Detect which cell encompasses the target text, then output its (x, y) center coordinate. 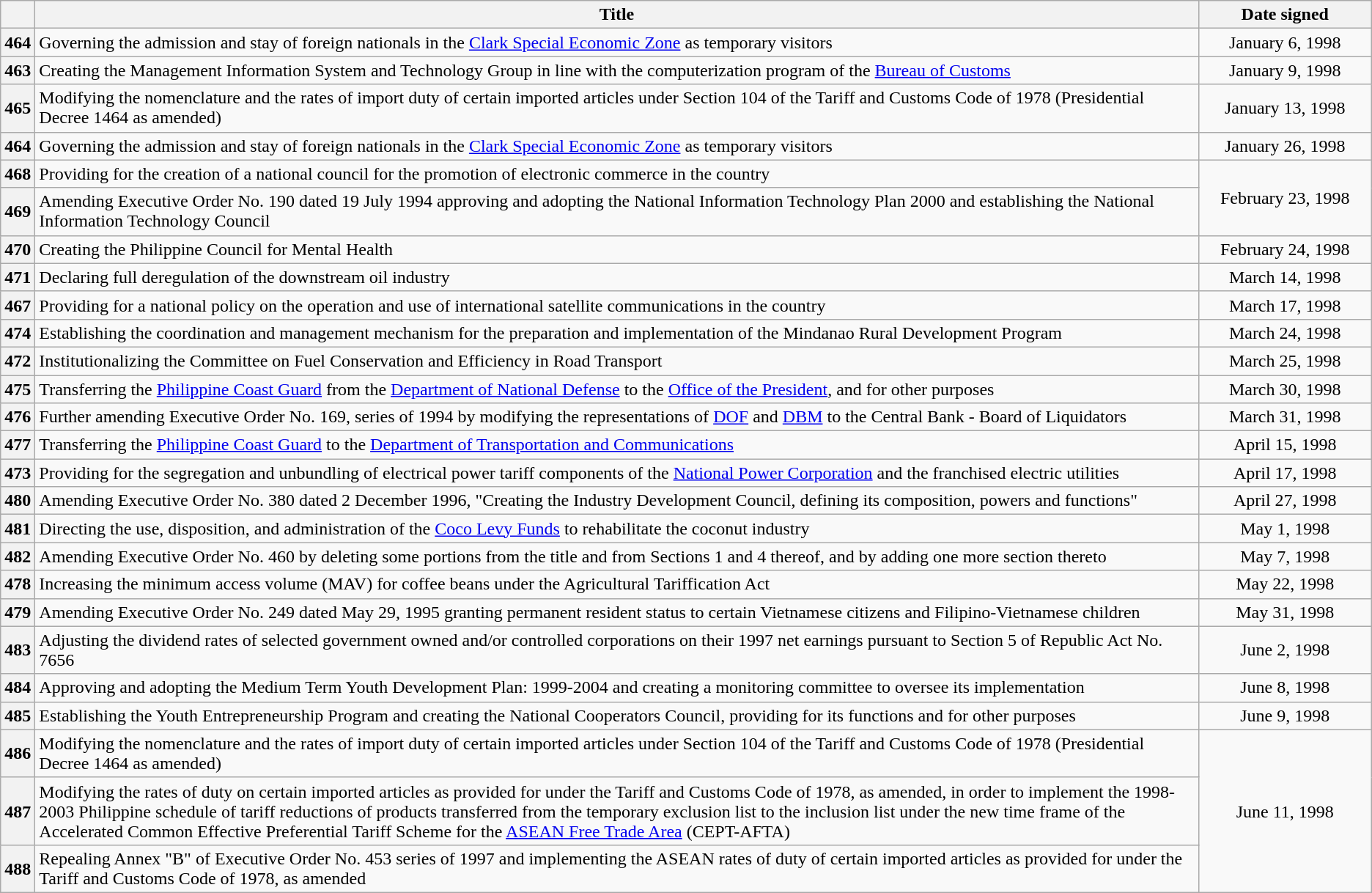
468 (18, 174)
463 (18, 70)
February 24, 1998 (1285, 249)
473 (18, 473)
January 13, 1998 (1285, 109)
June 8, 1998 (1285, 688)
Title (617, 15)
483 (18, 650)
467 (18, 305)
May 7, 1998 (1285, 556)
March 25, 1998 (1285, 361)
April 17, 1998 (1285, 473)
Date signed (1285, 15)
471 (18, 277)
January 9, 1998 (1285, 70)
February 23, 1998 (1285, 198)
Transferring the Philippine Coast Guard from the Department of National Defense to the Office of the President, and for other purposes (617, 389)
465 (18, 109)
Creating the Management Information System and Technology Group in line with the computerization program of the Bureau of Customs (617, 70)
Institutionalizing the Committee on Fuel Conservation and Efficiency in Road Transport (617, 361)
469 (18, 211)
May 1, 1998 (1285, 529)
Approving and adopting the Medium Term Youth Development Plan: 1999-2004 and creating a monitoring committee to oversee its implementation (617, 688)
June 2, 1998 (1285, 650)
Establishing the coordination and management mechanism for the preparation and implementation of the Mindanao Rural Development Program (617, 333)
Directing the use, disposition, and administration of the Coco Levy Funds to rehabilitate the coconut industry (617, 529)
March 31, 1998 (1285, 417)
472 (18, 361)
Creating the Philippine Council for Mental Health (617, 249)
479 (18, 612)
June 9, 1998 (1285, 716)
Further amending Executive Order No. 169, series of 1994 by modifying the representations of DOF and DBM to the Central Bank - Board of Liquidators (617, 417)
474 (18, 333)
482 (18, 556)
485 (18, 716)
Amending Executive Order No. 460 by deleting some portions from the title and from Sections 1 and 4 thereof, and by adding one more section thereto (617, 556)
478 (18, 584)
486 (18, 754)
484 (18, 688)
April 15, 1998 (1285, 445)
Providing for a national policy on the operation and use of international satellite communications in the country (617, 305)
487 (18, 811)
May 22, 1998 (1285, 584)
March 17, 1998 (1285, 305)
May 31, 1998 (1285, 612)
January 26, 1998 (1285, 146)
March 24, 1998 (1285, 333)
480 (18, 501)
March 30, 1998 (1285, 389)
April 27, 1998 (1285, 501)
470 (18, 249)
Providing for the creation of a national council for the promotion of electronic commerce in the country (617, 174)
Transferring the Philippine Coast Guard to the Department of Transportation and Communications (617, 445)
476 (18, 417)
March 14, 1998 (1285, 277)
Amending Executive Order No. 380 dated 2 December 1996, "Creating the Industry Development Council, defining its composition, powers and functions" (617, 501)
Declaring full deregulation of the downstream oil industry (617, 277)
Establishing the Youth Entrepreneurship Program and creating the National Cooperators Council, providing for its functions and for other purposes (617, 716)
488 (18, 868)
475 (18, 389)
January 6, 1998 (1285, 43)
481 (18, 529)
477 (18, 445)
June 11, 1998 (1285, 811)
Increasing the minimum access volume (MAV) for coffee beans under the Agricultural Tariffication Act (617, 584)
